Return the (x, y) coordinate for the center point of the cell that contains the specified text.  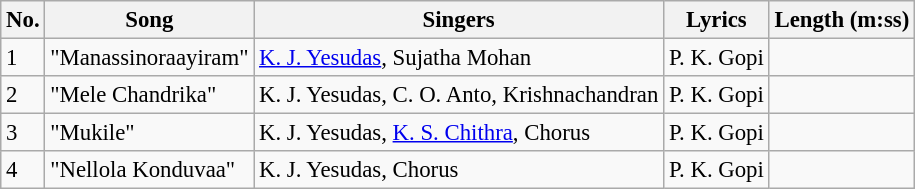
"Manassinoraayiram" (150, 58)
3 (23, 133)
"Mukile" (150, 133)
Length (m:ss) (842, 20)
K. J. Yesudas, Chorus (459, 170)
Lyrics (717, 20)
K. J. Yesudas, K. S. Chithra, Chorus (459, 133)
1 (23, 58)
Song (150, 20)
K. J. Yesudas, C. O. Anto, Krishnachandran (459, 95)
"Nellola Konduvaa" (150, 170)
2 (23, 95)
K. J. Yesudas, Sujatha Mohan (459, 58)
No. (23, 20)
Singers (459, 20)
"Mele Chandrika" (150, 95)
4 (23, 170)
